Provide the [X, Y] coordinate of the cell's center where the given text is located.  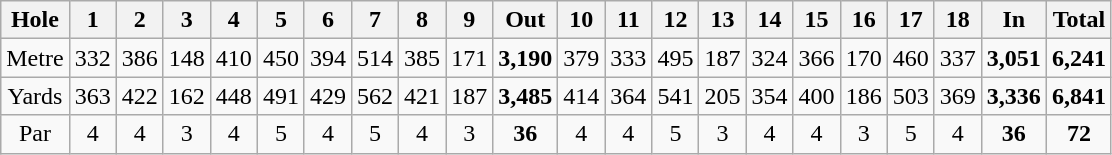
363 [92, 96]
450 [280, 58]
7 [374, 20]
514 [374, 58]
491 [280, 96]
379 [582, 58]
148 [186, 58]
205 [722, 96]
3,336 [1014, 96]
6,241 [1078, 58]
422 [140, 96]
15 [816, 20]
16 [864, 20]
13 [722, 20]
9 [470, 20]
400 [816, 96]
170 [864, 58]
562 [374, 96]
14 [770, 20]
421 [422, 96]
410 [234, 58]
366 [816, 58]
12 [676, 20]
429 [328, 96]
337 [958, 58]
495 [676, 58]
460 [910, 58]
3,051 [1014, 58]
Total [1078, 20]
1 [92, 20]
448 [234, 96]
186 [864, 96]
414 [582, 96]
2 [140, 20]
162 [186, 96]
In [1014, 20]
333 [628, 58]
324 [770, 58]
Par [35, 134]
Out [526, 20]
Metre [35, 58]
364 [628, 96]
369 [958, 96]
72 [1078, 134]
10 [582, 20]
18 [958, 20]
171 [470, 58]
11 [628, 20]
394 [328, 58]
6,841 [1078, 96]
354 [770, 96]
385 [422, 58]
Yards [35, 96]
3,485 [526, 96]
332 [92, 58]
6 [328, 20]
8 [422, 20]
Hole [35, 20]
503 [910, 96]
386 [140, 58]
3,190 [526, 58]
541 [676, 96]
17 [910, 20]
